Return (X, Y) of the center of cell containing provided text 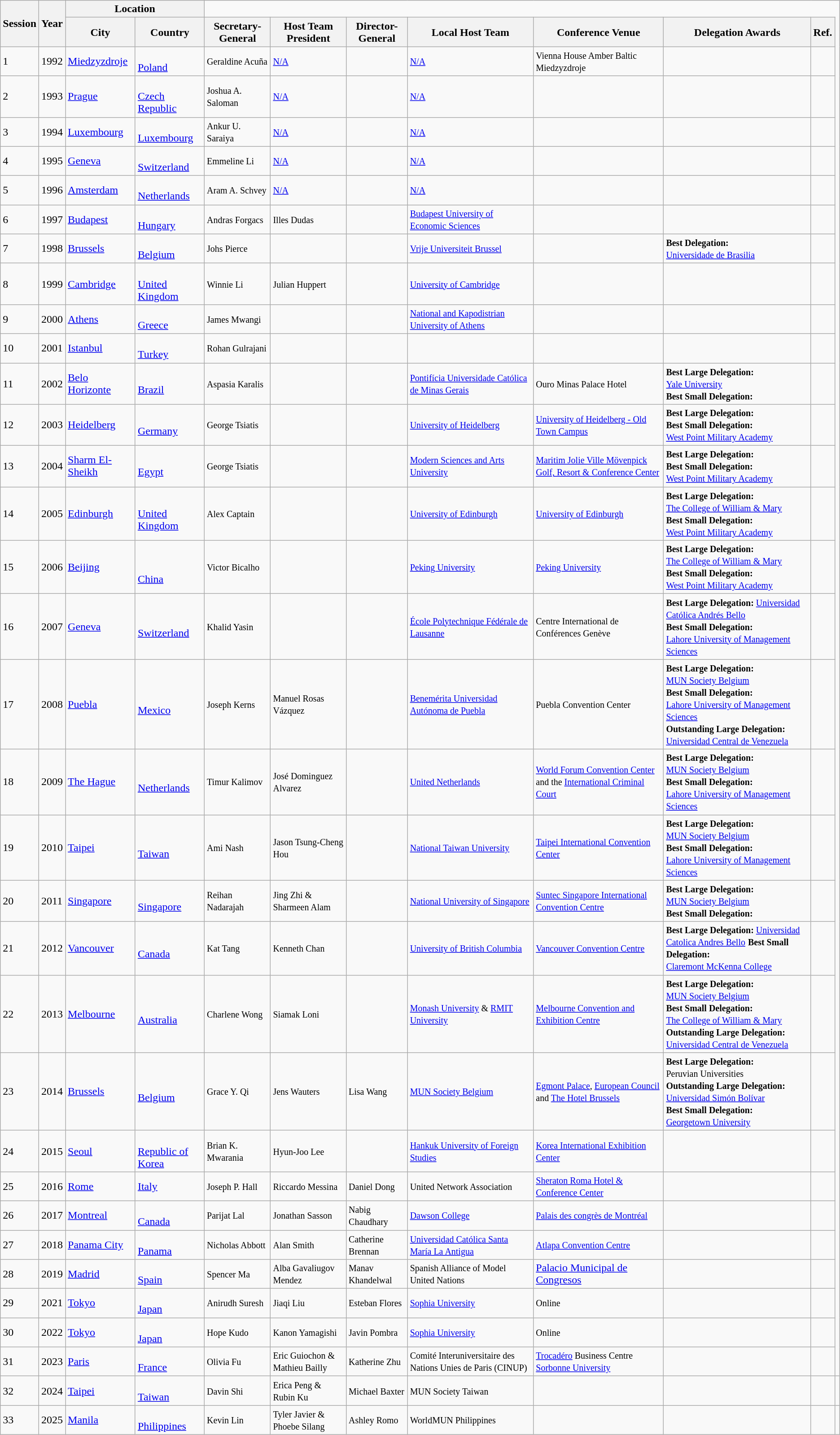
Aram A. Schvey (238, 190)
Philippines (170, 1420)
13 (20, 466)
Universidad Católica Santa María La Antigua (470, 1244)
École Polytechnique Fédérale de Lausanne (470, 627)
5 (20, 190)
Joseph Kerns (238, 704)
Miedzyzdroje (101, 61)
Tyler Javier & Phoebe Silang (309, 1420)
2025 (52, 1420)
8 (20, 284)
23 (20, 1092)
2017 (52, 1216)
2004 (52, 466)
United Network Association (470, 1186)
26 (20, 1216)
20 (20, 901)
Manuel Rosas Vázquez (309, 704)
Joshua A. Saloman (238, 97)
Heidelberg (101, 425)
National Taiwan University (470, 847)
Local Host Team (470, 32)
Kenneth Chan (309, 948)
Melbourne (101, 1014)
Winnie Li (238, 284)
Budapest University of Economic Sciences (470, 219)
Khalid Yasin (238, 627)
28 (20, 1274)
Jens Wauters (309, 1092)
Illes Dudas (309, 219)
Johs Pierce (238, 249)
Grace Y. Qi (238, 1092)
Geraldine Acuña (238, 61)
Istanbul (101, 348)
Anirudh Suresh (238, 1303)
Athens (101, 319)
Location (135, 9)
Spain (170, 1274)
Delegation Awards (737, 32)
10 (20, 348)
Charlene Wong (238, 1014)
1999 (52, 284)
Vancouver Convention Centre (599, 948)
Best Large Delegation: MUN Society Belgium Best Small Delegation: (737, 901)
Madrid (101, 1274)
21 (20, 948)
Jing Zhi & Sharmeen Alam (309, 901)
Melbourne Convention and Exhibition Centre (599, 1014)
Ref. (823, 32)
Parijat Lal (238, 1216)
6 (20, 219)
Belo Horizonte (101, 383)
Edinburgh (101, 513)
Aspasia Karalis (238, 383)
Panama City (101, 1244)
16 (20, 627)
Victor Bicalho (238, 567)
WorldMUN Philippines (470, 1420)
Egmont Palace, European Council and The Hotel Brussels (599, 1092)
Hope Kudo (238, 1332)
Country (170, 32)
7 (20, 249)
Ankur U. Saraiya (238, 132)
Hyun-Joo Lee (309, 1151)
Best Large Delegation: Universidad Católica Andrés Bello Best Small Delegation: Lahore University of Management Sciences (737, 627)
Brian K. Mwarania (238, 1151)
1995 (52, 161)
2021 (52, 1303)
18 (20, 782)
12 (20, 425)
Prague (101, 97)
Michael Baxter (377, 1391)
1993 (52, 97)
Brazil (170, 383)
National University of Singapore (470, 901)
Katherine Zhu (377, 1362)
Turkey (170, 348)
15 (20, 567)
Alan Smith (309, 1244)
Director-General (377, 32)
Alex Captain (238, 513)
Vrije Universiteit Brussel (470, 249)
2011 (52, 901)
2005 (52, 513)
Atlapa Convention Centre (599, 1244)
Nicholas Abbott (238, 1244)
Alba Gavaliugov Mendez (309, 1274)
China (170, 567)
Secretary-General (238, 32)
1 (20, 61)
Palais des congrès de Montréal (599, 1216)
1994 (52, 132)
Monash University & RMIT University (470, 1014)
1997 (52, 219)
Jonathan Sasson (309, 1216)
Pontifícia Universidade Católica de Minas Gerais (470, 383)
Manav Khandelwal (377, 1274)
2013 (52, 1014)
Vancouver (101, 948)
19 (20, 847)
Best Large Delegation: Universidad Catolica Andres Bello Best Small Delegation: Claremont McKenna College (737, 948)
2002 (52, 383)
2010 (52, 847)
Jason Tsung-Cheng Hou (309, 847)
Emmeline Li (238, 161)
Montreal (101, 1216)
3 (20, 132)
Germany (170, 425)
Rohan Gulrajani (238, 348)
Rome (101, 1186)
33 (20, 1420)
Session (20, 23)
Spencer Ma (238, 1274)
Manila (101, 1420)
2 (20, 97)
Suntec Singapore International Convention Centre (599, 901)
2003 (52, 425)
Czech Republic (170, 97)
Siamak Loni (309, 1014)
Hankuk University of Foreign Studies (470, 1151)
James Mwangi (238, 319)
Vienna House Amber Baltic Miedzyzdroje (599, 61)
22 (20, 1014)
Spanish Alliance of Model United Nations (470, 1274)
City (101, 32)
University of British Columbia (470, 948)
Egypt (170, 466)
2001 (52, 348)
Jiaqi Liu (309, 1303)
4 (20, 161)
Korea International Exhibition Center (599, 1151)
2016 (52, 1186)
Puebla (101, 704)
Erica Peng & Rubin Ku (309, 1391)
Greece (170, 319)
Beijing (101, 567)
World Forum Convention Center and the International Criminal Court (599, 782)
2006 (52, 567)
2009 (52, 782)
Kanon Yamagishi (309, 1332)
Taipei International Convention Center (599, 847)
17 (20, 704)
Ami Nash (238, 847)
Timur Kalimov (238, 782)
Daniel Dong (377, 1186)
2019 (52, 1274)
Olivia Fu (238, 1362)
2014 (52, 1092)
Best Large Delegation: Yale University Best Small Delegation: (737, 383)
Paris (101, 1362)
Comité Interuniversitaire des Nations Unies de Paris (CINUP) (470, 1362)
2018 (52, 1244)
32 (20, 1391)
University of Heidelberg (470, 425)
Poland (170, 61)
Joseph P. Hall (238, 1186)
24 (20, 1151)
Julian Huppert (309, 284)
2024 (52, 1391)
José Dominguez Alvarez (309, 782)
Dawson College (470, 1216)
Best Large Delegation: Peruvian UniversitiesOutstanding Large Delegation: Universidad Simón BolívarBest Small Delegation: Georgetown University (737, 1092)
Nabig Chaudhary (377, 1216)
United Netherlands (470, 782)
Seoul (101, 1151)
Year (52, 23)
Budapest (101, 219)
27 (20, 1244)
Eric Guiochon & Mathieu Bailly (309, 1362)
Riccardo Messina (309, 1186)
Puebla Convention Center (599, 704)
Italy (170, 1186)
29 (20, 1303)
Ashley Romo (377, 1420)
National and Kapodistrian University of Athens (470, 319)
University of Heidelberg - Old Town Campus (599, 425)
Catherine Brennan (377, 1244)
Davin Shi (238, 1391)
Reihan Nadarajah (238, 901)
31 (20, 1362)
2015 (52, 1151)
1996 (52, 190)
25 (20, 1186)
France (170, 1362)
9 (20, 319)
Lisa Wang (377, 1092)
Sharm El-Sheikh (101, 466)
University of Cambridge (470, 284)
11 (20, 383)
1998 (52, 249)
Republic of Korea (170, 1151)
1992 (52, 61)
Trocadéro Business CentreSorbonne University (599, 1362)
MUN Society Belgium (470, 1092)
2023 (52, 1362)
Conference Venue (599, 32)
Benemérita Universidad Autónoma de Puebla (470, 704)
Centre International de Conférences Genève (599, 627)
Best Delegation: Universidade de Brasilia (737, 249)
The Hague (101, 782)
2012 (52, 948)
Australia (170, 1014)
2008 (52, 704)
Kat Tang (238, 948)
Hungary (170, 219)
Andras Forgacs (238, 219)
Kevin Lin (238, 1420)
Mexico (170, 704)
Javin Pombra (377, 1332)
Sheraton Roma Hotel & Conference Center (599, 1186)
Modern Sciences and Arts University (470, 466)
Host Team President (309, 32)
2022 (52, 1332)
Amsterdam (101, 190)
30 (20, 1332)
Panama (170, 1244)
Ouro Minas Palace Hotel (599, 383)
Maritim Jolie Ville Mövenpick Golf, Resort & Conference Center (599, 466)
2007 (52, 627)
14 (20, 513)
Esteban Flores (377, 1303)
Cambridge (101, 284)
MUN Society Taiwan (470, 1391)
2000 (52, 319)
Palacio Municipal de Congresos (599, 1274)
